Search for the cell housing the specified text and yield its (X, Y) center coordinate. 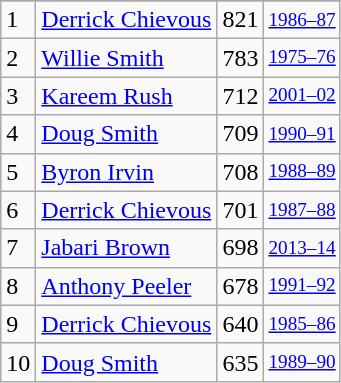
1986–87 (302, 20)
698 (240, 248)
5 (18, 172)
4 (18, 134)
7 (18, 248)
1 (18, 20)
783 (240, 58)
2 (18, 58)
2001–02 (302, 96)
635 (240, 362)
712 (240, 96)
709 (240, 134)
Jabari Brown (126, 248)
708 (240, 172)
678 (240, 286)
2013–14 (302, 248)
1990–91 (302, 134)
1987–88 (302, 210)
10 (18, 362)
Willie Smith (126, 58)
1989–90 (302, 362)
640 (240, 324)
1991–92 (302, 286)
9 (18, 324)
8 (18, 286)
Anthony Peeler (126, 286)
1975–76 (302, 58)
1985–86 (302, 324)
701 (240, 210)
Kareem Rush (126, 96)
Byron Irvin (126, 172)
821 (240, 20)
6 (18, 210)
1988–89 (302, 172)
3 (18, 96)
